Output the [X, Y] coordinate of the center of the cell containing the given text.  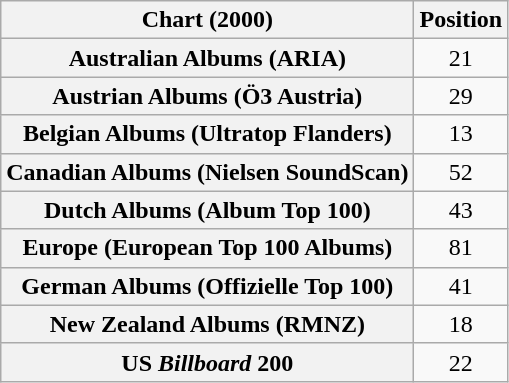
Australian Albums (ARIA) [208, 58]
13 [461, 134]
52 [461, 172]
41 [461, 286]
Europe (European Top 100 Albums) [208, 248]
Position [461, 20]
22 [461, 362]
Canadian Albums (Nielsen SoundScan) [208, 172]
German Albums (Offizielle Top 100) [208, 286]
New Zealand Albums (RMNZ) [208, 324]
Chart (2000) [208, 20]
US Billboard 200 [208, 362]
18 [461, 324]
21 [461, 58]
29 [461, 96]
Austrian Albums (Ö3 Austria) [208, 96]
81 [461, 248]
Dutch Albums (Album Top 100) [208, 210]
43 [461, 210]
Belgian Albums (Ultratop Flanders) [208, 134]
